Return the [x, y] coordinate for the center point of the cell that contains the specified text.  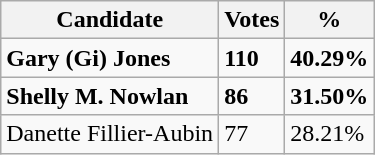
Shelly M. Nowlan [110, 96]
Gary (Gi) Jones [110, 58]
40.29% [330, 58]
28.21% [330, 134]
86 [252, 96]
Danette Fillier-Aubin [110, 134]
Candidate [110, 20]
Votes [252, 20]
77 [252, 134]
110 [252, 58]
% [330, 20]
31.50% [330, 96]
